From the cell containing the given text, extract its center point as (x, y) coordinate. 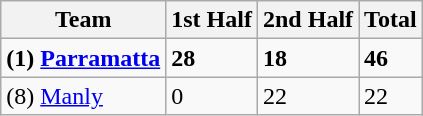
(8) Manly (84, 96)
18 (308, 58)
1st Half (212, 20)
Total (391, 20)
28 (212, 58)
2nd Half (308, 20)
Team (84, 20)
0 (212, 96)
46 (391, 58)
(1) Parramatta (84, 58)
